Return the (x, y) coordinate for the center point of the cell that contains the specified text.  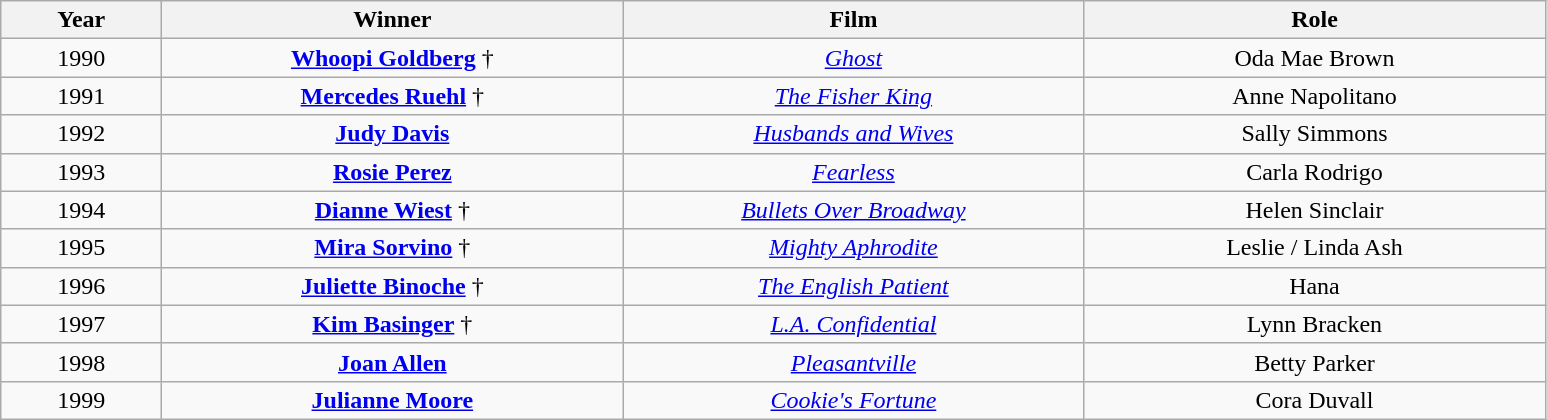
Role (1314, 20)
Husbands and Wives (854, 134)
Cora Duvall (1314, 400)
Year (82, 20)
1992 (82, 134)
1996 (82, 286)
1993 (82, 172)
Rosie Perez (392, 172)
1997 (82, 324)
1994 (82, 210)
Bullets Over Broadway (854, 210)
Leslie / Linda Ash (1314, 248)
The English Patient (854, 286)
Julianne Moore (392, 400)
Dianne Wiest † (392, 210)
1990 (82, 58)
Carla Rodrigo (1314, 172)
1998 (82, 362)
Joan Allen (392, 362)
1999 (82, 400)
Mira Sorvino † (392, 248)
Cookie's Fortune (854, 400)
Winner (392, 20)
L.A. Confidential (854, 324)
Pleasantville (854, 362)
Judy Davis (392, 134)
Hana (1314, 286)
Mighty Aphrodite (854, 248)
Sally Simmons (1314, 134)
Film (854, 20)
1991 (82, 96)
Betty Parker (1314, 362)
Anne Napolitano (1314, 96)
Oda Mae Brown (1314, 58)
Juliette Binoche † (392, 286)
Fearless (854, 172)
Helen Sinclair (1314, 210)
Whoopi Goldberg † (392, 58)
Lynn Bracken (1314, 324)
The Fisher King (854, 96)
Kim Basinger † (392, 324)
Mercedes Ruehl † (392, 96)
Ghost (854, 58)
1995 (82, 248)
